Determine the (x, y) coordinate at the center of the cell enclosing the given text.  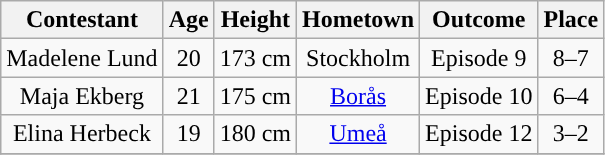
6–4 (571, 96)
Umeå (358, 134)
Maja Ekberg (82, 96)
Outcome (479, 20)
Episode 9 (479, 58)
19 (188, 134)
Contestant (82, 20)
Borås (358, 96)
180 cm (255, 134)
173 cm (255, 58)
Height (255, 20)
Madelene Lund (82, 58)
20 (188, 58)
Stockholm (358, 58)
Episode 12 (479, 134)
Hometown (358, 20)
8–7 (571, 58)
Place (571, 20)
Elina Herbeck (82, 134)
175 cm (255, 96)
3–2 (571, 134)
Age (188, 20)
21 (188, 96)
Episode 10 (479, 96)
